Locate the cell with the specified text and output its [x, y] center coordinate. 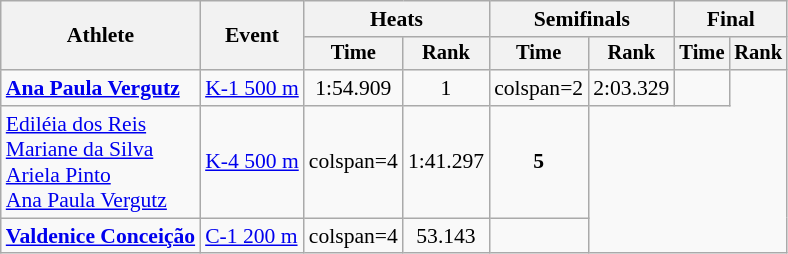
Heats [396, 19]
Ana Paula Vergutz [100, 88]
1 [446, 88]
1:41.297 [446, 162]
colspan=2 [538, 88]
5 [538, 162]
Valdenice Conceição [100, 236]
Semifinals [582, 19]
K-1 500 m [252, 88]
Ediléia dos ReisMariane da SilvaAriela PintoAna Paula Vergutz [100, 162]
2:03.329 [631, 88]
K-4 500 m [252, 162]
Athlete [100, 36]
53.143 [446, 236]
Event [252, 36]
Final [730, 19]
C-1 200 m [252, 236]
1:54.909 [354, 88]
